Return the (X, Y) coordinate for the center point of the cell that contains the specified text.  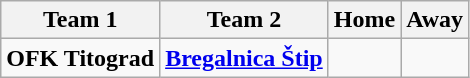
Team 1 (80, 20)
Home (364, 20)
Bregalnica Štip (244, 58)
Team 2 (244, 20)
Away (435, 20)
OFK Titograd (80, 58)
